Locate the cell with the specified text and output its [X, Y] center coordinate. 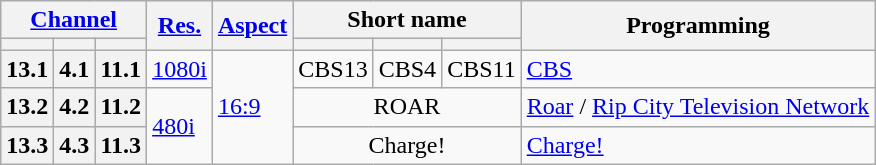
1080i [180, 69]
Res. [180, 26]
11.2 [121, 107]
Short name [407, 20]
Roar / Rip City Television Network [698, 107]
13.3 [28, 145]
11.1 [121, 69]
13.1 [28, 69]
Programming [698, 26]
Aspect [252, 26]
4.1 [74, 69]
11.3 [121, 145]
16:9 [252, 107]
4.3 [74, 145]
CBS4 [407, 69]
CBS11 [482, 69]
CBS13 [333, 69]
Channel [74, 20]
13.2 [28, 107]
CBS [698, 69]
4.2 [74, 107]
480i [180, 126]
ROAR [407, 107]
